Output the [X, Y] coordinate of the center of the cell containing the given text.  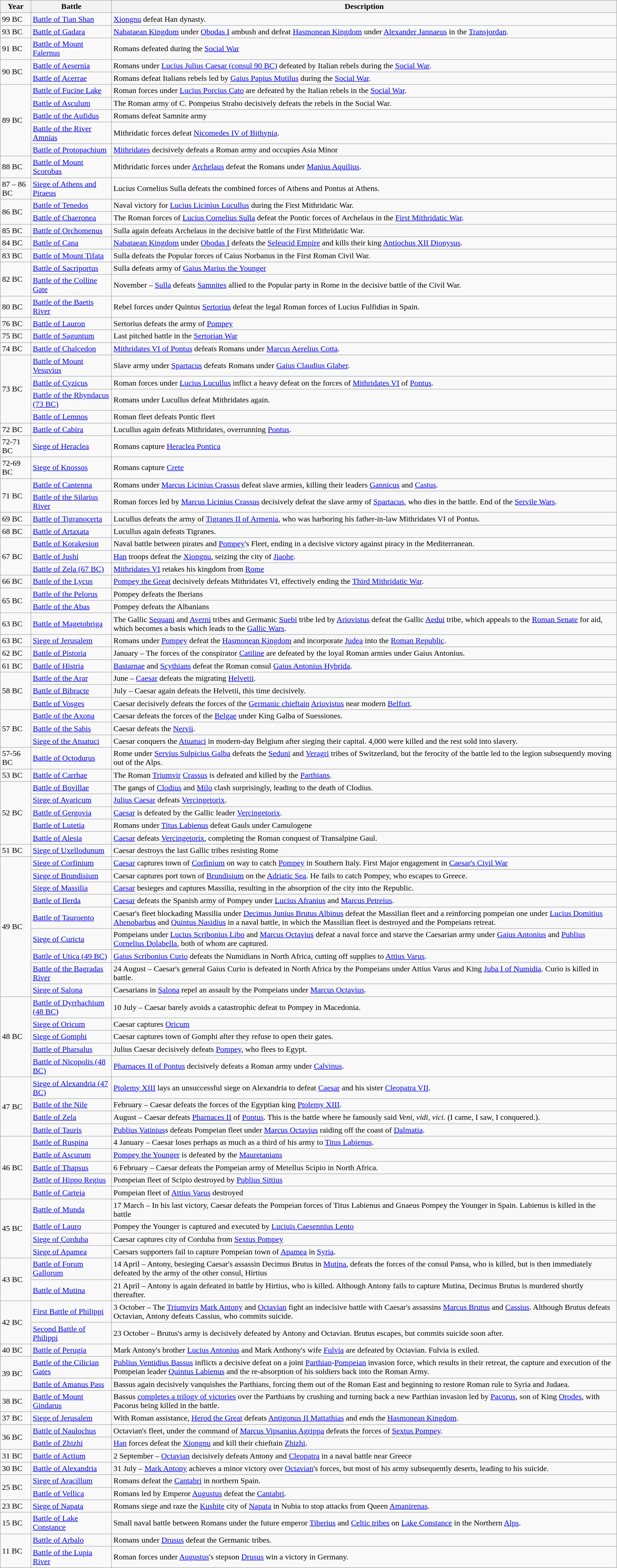
Battle [71, 7]
Battle of Mount Gindarus [71, 1401]
Siege of Gomphi [71, 1037]
Battle of the Bagradas River [71, 973]
Caesarians in Salona repel an assault by the Pompeians under Marcus Octavius. [364, 990]
Battle of Vellica [71, 1493]
72-69 BC [16, 468]
Romans under Pompey defeat the Hasmonean Kingdom and incorporate Judea into the Roman Republic. [364, 641]
Battle of Gadara [71, 32]
Roman forces led by Marcus Licinius Crassus decisively defeat the slave army of Spartacus, who dies in the battle. End of the Servile Wars. [364, 502]
Battle of the Sabis [71, 729]
48 BC [16, 1037]
Pharnaces II of Pontus decisively defeats a Roman army under Calvinus. [364, 1066]
Battle of Alexandria [71, 1468]
Caesars supporters fail to capture Pompeian town of Apamea in Syria. [364, 1252]
Siege of Apamea [71, 1252]
Gaius Scribonius Curio defeats the Numidians in North Africa, cutting off supplies to Attius Varus. [364, 956]
Battle of the Aufidus [71, 116]
Siege of Athens and Piraeus [71, 188]
Battle of Korakesion [71, 544]
49 BC [16, 926]
Battle of Lutetia [71, 825]
84 BC [16, 243]
76 BC [16, 324]
Romans under Titus Labienus defeat Gauls under Camulogene [364, 825]
11 BC [16, 1551]
Battle of Lake Constance [71, 1523]
Rebel forces under Quintus Sertorius defeat the legal Roman forces of Lucius Fulfidias in Spain. [364, 307]
Battle of Vosges [71, 704]
Romans defeat the Cantabri in northern Spain. [364, 1481]
Battle of Sacriportus [71, 268]
23 October – Brutus's army is decisively defeated by Antony and Octavian. Brutus escapes, but commits suicide soon after. [364, 1333]
53 BC [16, 775]
Battle of Tenedos [71, 205]
Siege of Napata [71, 1506]
72 BC [16, 429]
Battle of Munda [71, 1210]
Romans under Marcus Licinius Crassus defeat slave armies, killing their leaders Gannicus and Castus. [364, 485]
The gangs of Clodius and Milo clash surprisingly, leading to the death of Clodius. [364, 788]
Mithridates decisively defeats a Roman army and occupies Asia Minor [364, 150]
Battle of Bovillae [71, 788]
Battle of the Cilician Gates [71, 1367]
Battle of Lemnos [71, 417]
June – Caesar defeats the migrating Helvetii. [364, 678]
Battle of Alesia [71, 838]
Battle of Bibracte [71, 691]
89 BC [16, 120]
Description [364, 7]
Sulla defeats army of Gaius Marius the Younger [364, 268]
Caesar besieges and captures Massilia, resulting in the absorption of the city into the Republic. [364, 888]
31 BC [16, 1456]
Siege of the Atuatuci [71, 741]
75 BC [16, 336]
Pompey defeats the Albanians [364, 607]
Siege of Massilia [71, 888]
Battle of Ascurum [71, 1155]
Caesar defeats Vercingetorix, completing the Roman conquest of Transalpine Gaul. [364, 838]
Battle of Ruspina [71, 1143]
Battle of Tauris [71, 1130]
Battle of Zhizhi [71, 1443]
30 BC [16, 1468]
Caesar defeats the forces of the Belgae under King Galba of Suessiones. [364, 716]
Battle of the Arar [71, 678]
Battle of Asculum [71, 103]
First Battle of Philippi [71, 1311]
15 BC [16, 1523]
39 BC [16, 1373]
Caesar captures town of Corfinium on way to catch Pompey in Southern Italy. First Major engagement in Caesar's Civil War [364, 863]
Bassus again decisively vanquishes the Parthians, forcing them out of the Roman East and beginning to restore Roman rule to Syria and Judaea. [364, 1384]
Battle of Octodurus [71, 758]
Battle of Chaeronea [71, 218]
Siege of Avaricum [71, 800]
51 BC [16, 850]
Battle of Tian Shan [71, 19]
Battle of Cantenna [71, 485]
72-71 BC [16, 447]
Battle of Jushi [71, 556]
Battle of Thapsus [71, 1168]
Pompeian fleet of Scipio destroyed by Publius Sittius [364, 1180]
Mithridatic forces under Archelaus defeat the Romans under Manius Aquilius. [364, 167]
Battle of Aesernia [71, 66]
Battle of Gergovia [71, 813]
Julius Caesar decisively defeats Pompey, who flees to Egypt. [364, 1049]
Battle of Tigranocerta [71, 519]
Pompey defeats the Iberians [364, 594]
85 BC [16, 231]
65 BC [16, 600]
Julius Caesar defeats Vercingetorix. [364, 800]
66 BC [16, 581]
2 September – Octavian decisively defeats Antony and Cleopatra in a naval battle near Greece [364, 1456]
93 BC [16, 32]
Roman fleet defeats Pontic fleet [364, 417]
Siege of Aracillum [71, 1481]
Battle of Utica (49 BC) [71, 956]
88 BC [16, 167]
Romans defeat Samnite army [364, 116]
71 BC [16, 495]
86 BC [16, 212]
73 BC [16, 389]
87 – 86 BC [16, 188]
Battle of Carteia [71, 1193]
4 January – Caesar loses perhaps as much as a third of his army to Titus Labienus. [364, 1143]
42 BC [16, 1322]
Battle of Zela [71, 1117]
Battle of the River Amnias [71, 133]
Battle of Pistoria [71, 653]
Battle of Acerrae [71, 78]
Romans defeated during the Social War [364, 49]
Caesar captures port town of Brundisium on the Adriatic Sea. He fails to catch Pompey, who escapes to Greece. [364, 876]
Siege of Corduba [71, 1239]
Mithridatic forces defeat Nicomedes IV of Bithynia. [364, 133]
Siege of Oricum [71, 1024]
Octavian's fleet, under the command of Marcus Vipsanius Agrippa defeats the forces of Sextus Pompey. [364, 1431]
Battle of the Nile [71, 1105]
83 BC [16, 256]
Siege of Heraclea [71, 447]
23 BC [16, 1506]
Mithridates VI of Pontus defeats Romans under Marcus Aerelius Cotta. [364, 349]
Battle of Pharsalus [71, 1049]
With Roman assistance, Herod the Great defeats Antigonus II Mattathias and ends the Hasmonean Kingdom. [364, 1418]
August – Caesar defeats Pharnaces II of Pontus. This is the battle where he famously said Veni, vidi, vici. (I came, I saw, I conquered.). [364, 1117]
Battle of Perugia [71, 1350]
Battle of the Silarius River [71, 502]
Battle of the Rhyndacus (73 BC) [71, 400]
46 BC [16, 1168]
Battle of Saguntum [71, 336]
Battle of Naulochus [71, 1431]
The Roman army of C. Pompeius Strabo decisively defeats the rebels in the Social War. [364, 103]
10 July – Caesar barely avoids a catastrophic defeat to Pompey in Macedonia. [364, 1007]
Battle of the Colline Gate [71, 285]
February – Caesar defeats the forces of the Egyptian king Ptolemy XIII. [364, 1105]
31 July – Mark Antony achieves a minor victory over Octavian's forces, but most of his army subsequently deserts, leading to his suicide. [364, 1468]
Siege of Salona [71, 990]
62 BC [16, 653]
Battle of the Abas [71, 607]
Battle of Actium [71, 1456]
Lucius Cornelius Sulla defeats the combined forces of Athens and Pontus at Athens. [364, 188]
61 BC [16, 666]
47 BC [16, 1106]
Siege of Alexandria (47 BC) [71, 1088]
Romans capture Crete [364, 468]
Battle of Mount Vesuvius [71, 365]
Battle of Amanus Pass [71, 1384]
90 BC [16, 72]
Ptolemy XIII lays an unsuccessful siege on Alexandria to defeat Caesar and his sister Cleopatra VII. [364, 1088]
Battle of the Lycus [71, 581]
Siege of Uxellodunum [71, 850]
Romans under Lucullus defeat Mithridates again. [364, 400]
43 BC [16, 1279]
68 BC [16, 531]
Battle of Lauro [71, 1227]
58 BC [16, 691]
57 BC [16, 729]
Lucullus again defeats Tigranes. [364, 531]
Xiongnu defeat Han dynasty. [364, 19]
Lucullus defeats the army of Tigranes II of Armenia, who was harboring his father-in-law Mithridates VI of Pontus. [364, 519]
Last pitched battle in the Sertorian War [364, 336]
25 BC [16, 1487]
Siege of Corfinium [71, 863]
Caesar conquers the Atuatuci in modern-day Belgium after sieging their capital. 4,000 were killed and the rest sold into slavery. [364, 741]
82 BC [16, 279]
Second Battle of Philippi [71, 1333]
Battle of Hippo Regius [71, 1180]
The Roman forces of Lucius Cornelius Sulla defeat the Pontic forces of Archelaus in the First Mithridatic War. [364, 218]
Battle of Mount Falernus [71, 49]
Battle of Nicopolis (48 BC) [71, 1066]
Naval victory for Lucius Licinius Lucullus during the First Mithridatic War. [364, 205]
January – The forces of the conspirator Catiline are defeated by the loyal Roman armies under Gaius Antonius. [364, 653]
91 BC [16, 49]
Nabataean Kingdom under Obodas I defeats the Seleucid Empire and kills their king Antiochus XII Dionysus. [364, 243]
Sulla again defeats Archelaus in the decisive battle of the First Mithridatic War. [364, 231]
Battle of Dyrrhachium (48 BC) [71, 1007]
45 BC [16, 1228]
Bastarnae and Scythians defeat the Roman consul Gaius Antonius Hybrida. [364, 666]
Caesar defeats the Spanish army of Pompey under Lucius Afranius and Marcus Petreius. [364, 901]
Battle of Carrhae [71, 775]
99 BC [16, 19]
Battle of the Axona [71, 716]
Caesar defeats the Nervii. [364, 729]
Han troops defeat the Xiongnu, seizing the city of Jiaohe. [364, 556]
Lucullus again defeats Mithridates, overrunning Pontus. [364, 429]
Caesar destroys the last Gallic tribes resisting Rome [364, 850]
57-56 BC [16, 758]
Battle of Cabira [71, 429]
38 BC [16, 1401]
52 BC [16, 813]
Roman forces under Augustus's stepson Drusus win a victory in Germany. [364, 1557]
Romans under Drusus defeat the Germanic tribes. [364, 1540]
Mithridates VI retakes his kingdom from Rome [364, 569]
Battle of Lauron [71, 324]
Nabataean Kingdom under Obodas I ambush and defeat Hasmonean Kingdom under Alexander Jannaeus in the Transjordan. [364, 32]
Battle of Cyzicus [71, 383]
Romans defeat Italians rebels led by Gaius Papius Mutilus during the Social War. [364, 78]
36 BC [16, 1437]
Battle of the Lupia River [71, 1557]
Battle of Arbalo [71, 1540]
Romans capture Heraclea Pontica [364, 447]
Roman forces under Lucius Porcius Cato are defeated by the Italian rebels in the Social War. [364, 91]
Siege of Knossos [71, 468]
Battle of Mutina [71, 1290]
Battle of Histria [71, 666]
Pompey the Younger is captured and executed by Luciuis Caesennius Lento [364, 1227]
Battle of Forum Gallorum [71, 1269]
Battle of Ilerda [71, 901]
Battle of the Baetis River [71, 307]
Battle of Mount Scorobas [71, 167]
Slave army under Spartacus defeats Romans under Gaius Claudius Glaber. [364, 365]
Battle of Protopachium [71, 150]
July – Caesar again defeats the Helvetii, this time decisively. [364, 691]
Siege of Brundisium [71, 876]
Caesar decisively defeats the forces of the Germanic chieftain Ariovistus near modern Belfort. [364, 704]
Roman forces under Lucius Lucullus inflict a heavy defeat on the forces of Mithridates VI of Pontus. [364, 383]
Pompeian fleet of Attius Varus destroyed [364, 1193]
Publius Vatiniuss defeats Pompeian fleet under Marcus Octavius raiding off the coast of Dalmatia. [364, 1130]
Romans siege and raze the Kushite city of Napata in Nubia to stop attacks from Queen Amanirenas. [364, 1506]
Caesar captures Oricum [364, 1024]
Battle of Magetobriga [71, 623]
Romans under Lucius Julius Caesar (consul 90 BC) defeated by Italian rebels during the Social War. [364, 66]
Romans led by Emperor Augustus defeat the Cantabri. [364, 1493]
Pompey the Younger is defeated by the Mauretanians [364, 1155]
Han forces defeat the Xiongnu and kill their chieftain Zhizhi. [364, 1443]
Mark Antony's brother Lucius Antonius and Mark Anthony's wife Fulvia are defeated by Octavian. Fulvia is exiled. [364, 1350]
Pompey the Great decisively defeats Mithridates VI, effectively ending the Third Mithridatic War. [364, 581]
Battle of Chalcedon [71, 349]
Battle of Orchomenus [71, 231]
Caesar captures city of Corduba from Sextus Pompey [364, 1239]
69 BC [16, 519]
Battle of Zela (67 BC) [71, 569]
Year [16, 7]
Battle of Fucine Lake [71, 91]
Naval battle between pirates and Pompey's Fleet, ending in a decisive victory against piracy in the Mediterranean. [364, 544]
November – Sulla defeats Samnites allied to the Popular party in Rome in the decisive battle of the Civil War. [364, 285]
Caesar captures town of Gomphi after they refuse to open their gates. [364, 1037]
Battle of Artaxata [71, 531]
74 BC [16, 349]
Battle of Tauroento [71, 918]
40 BC [16, 1350]
Battle of Mount Tifata [71, 256]
Siege of Curicta [71, 939]
6 February – Caesar defeats the Pompeian army of Metellus Scipio in North Africa. [364, 1168]
80 BC [16, 307]
Small naval battle between Romans under the future emperor Tiberius and Celtic tribes on Lake Constance in the Northern Alps. [364, 1523]
37 BC [16, 1418]
The Roman Triumvir Crassus is defeated and killed by the Parthians. [364, 775]
Battle of the Pelorus [71, 594]
Sulla defeats the Popular forces of Caius Norbanus in the First Roman Civil War. [364, 256]
Battle of Cana [71, 243]
67 BC [16, 556]
Sertorius defeats the army of Pompey [364, 324]
Caesar is defeated by the Gallic leader Vercingetorix. [364, 813]
